Return the (X, Y) coordinate for the center point of the cell that contains the specified text.  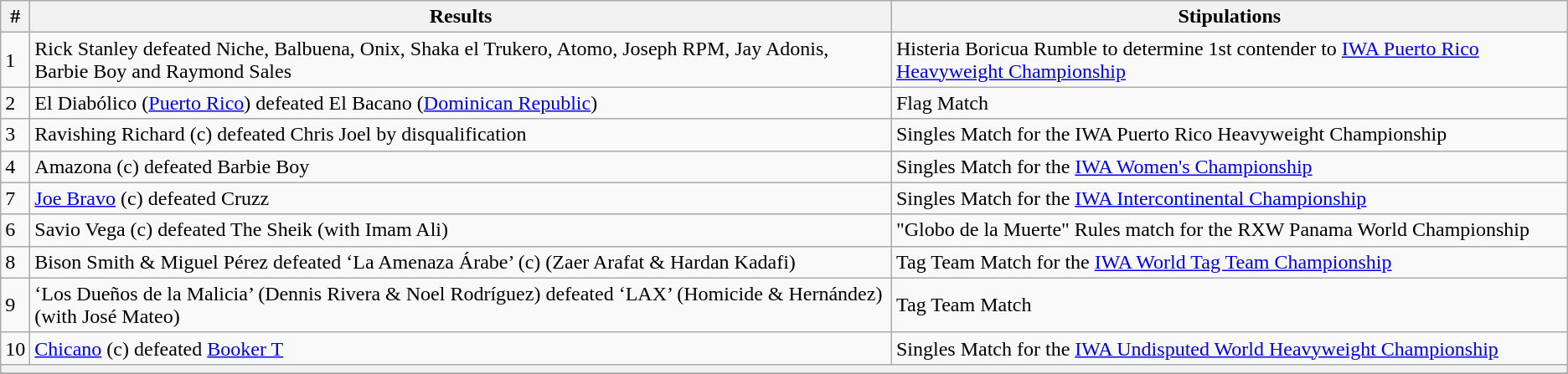
Amazona (c) defeated Barbie Boy (461, 167)
‘Los Dueños de la Malicia’ (Dennis Rivera & Noel Rodríguez) defeated ‘LAX’ (Homicide & Hernández) (with José Mateo) (461, 305)
Histeria Boricua Rumble to determine 1st contender to IWA Puerto Rico Heavyweight Championship (1230, 60)
Rick Stanley defeated Niche, Balbuena, Onix, Shaka el Trukero, Atomo, Joseph RPM, Jay Adonis, Barbie Boy and Raymond Sales (461, 60)
8 (15, 262)
Singles Match for the IWA Undisputed World Heavyweight Championship (1230, 348)
Singles Match for the IWA Women's Championship (1230, 167)
# (15, 17)
2 (15, 103)
6 (15, 230)
Tag Team Match (1230, 305)
Results (461, 17)
Flag Match (1230, 103)
9 (15, 305)
3 (15, 135)
Ravishing Richard (c) defeated Chris Joel by disqualification (461, 135)
Tag Team Match for the IWA World Tag Team Championship (1230, 262)
Savio Vega (c) defeated The Sheik (with Imam Ali) (461, 230)
10 (15, 348)
1 (15, 60)
Chicano (c) defeated Booker T (461, 348)
4 (15, 167)
Bison Smith & Miguel Pérez defeated ‘La Amenaza Árabe’ (c) (Zaer Arafat & Hardan Kadafi) (461, 262)
Stipulations (1230, 17)
7 (15, 198)
Singles Match for the IWA Puerto Rico Heavyweight Championship (1230, 135)
El Diabólico (Puerto Rico) defeated El Bacano (Dominican Republic) (461, 103)
Singles Match for the IWA Intercontinental Championship (1230, 198)
Joe Bravo (c) defeated Cruzz (461, 198)
"Globo de la Muerte" Rules match for the RXW Panama World Championship (1230, 230)
